Identify which cell holds the provided text, then report its [X, Y] central coordinate. 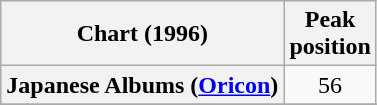
Japanese Albums (Oricon) [142, 85]
Chart (1996) [142, 34]
56 [330, 85]
Peakposition [330, 34]
